Extract the [x, y] coordinate from the center of the cell holding the provided text.  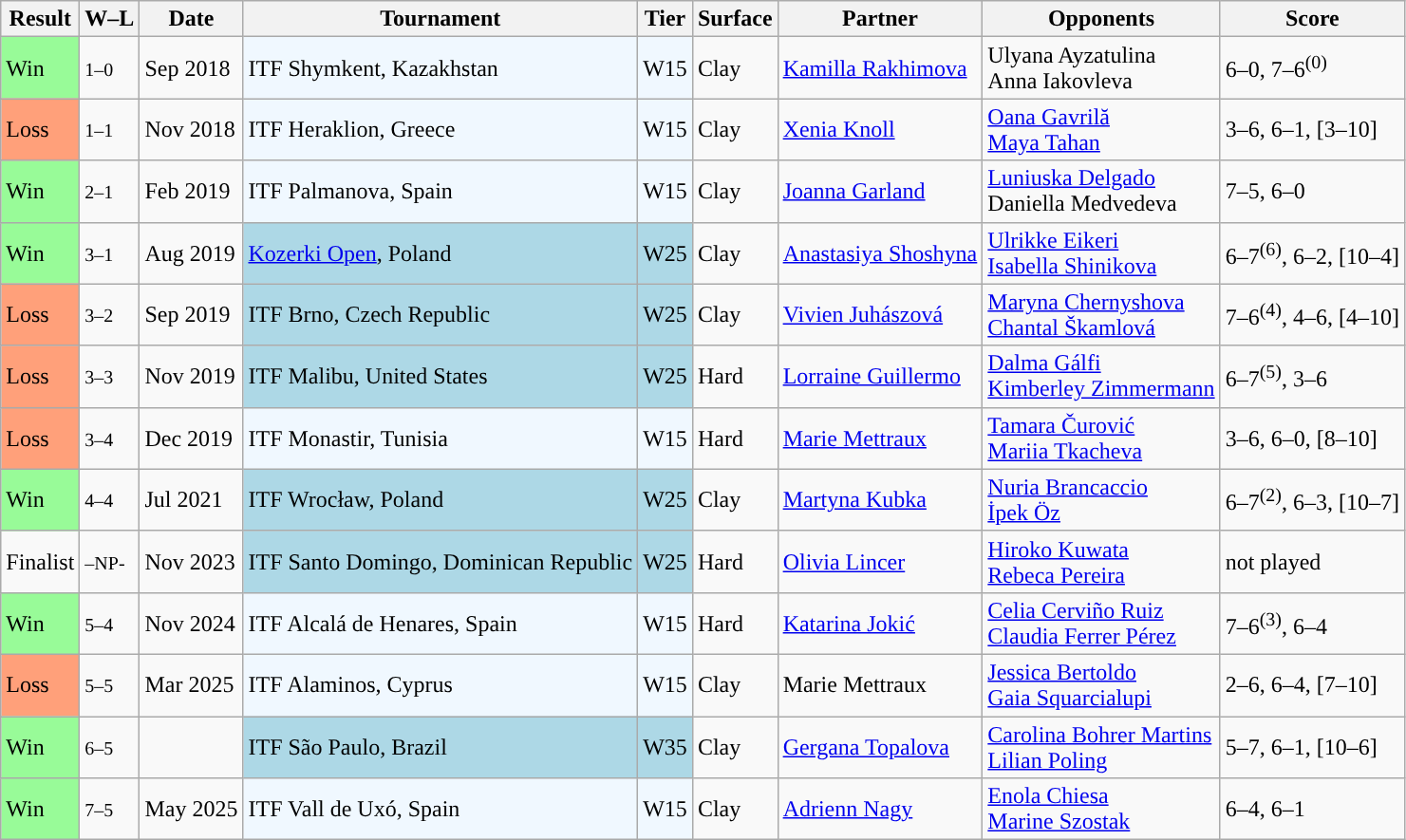
Kamilla Rakhimova [880, 68]
ITF Wrocław, Poland [441, 499]
Adrienn Nagy [880, 809]
2–6, 6–4, [7–10] [1312, 685]
ITF Monastir, Tunisia [441, 439]
6–4, 6–1 [1312, 809]
ITF Palmanova, Spain [441, 192]
7–6(4), 4–6, [4–10] [1312, 315]
ITF Brno, Czech Republic [441, 315]
2–1 [110, 192]
7–5 [110, 809]
Oana Gavrilă Maya Tahan [1101, 129]
ITF Santo Domingo, Dominican Republic [441, 562]
ITF Malibu, United States [441, 376]
Opponents [1101, 19]
Martyna Kubka [880, 499]
Tamara Čurović Mariia Tkacheva [1101, 439]
1–1 [110, 129]
5–7, 6–1, [10–6] [1312, 746]
Olivia Lincer [880, 562]
Katarina Jokić [880, 623]
Enola Chiesa Marine Szostak [1101, 809]
Vivien Juhászová [880, 315]
3–6, 6–0, [8–10] [1312, 439]
4–4 [110, 499]
Lorraine Guillermo [880, 376]
Partner [880, 19]
Gergana Topalova [880, 746]
Xenia Knoll [880, 129]
ITF São Paulo, Brazil [441, 746]
Nov 2018 [192, 129]
Nov 2019 [192, 376]
Sep 2019 [192, 315]
Celia Cerviño Ruiz Claudia Ferrer Pérez [1101, 623]
Joanna Garland [880, 192]
6–7(6), 6–2, [10–4] [1312, 252]
3–6, 6–1, [3–10] [1312, 129]
ITF Alaminos, Cyprus [441, 685]
3–3 [110, 376]
7–5, 6–0 [1312, 192]
Mar 2025 [192, 685]
Sep 2018 [192, 68]
ITF Shymkent, Kazakhstan [441, 68]
Ulyana Ayzatulina Anna Iakovleva [1101, 68]
Ulrikke Eikeri Isabella Shinikova [1101, 252]
3–1 [110, 252]
Nuria Brancaccio İpek Öz [1101, 499]
Nov 2023 [192, 562]
Score [1312, 19]
3–2 [110, 315]
not played [1312, 562]
Maryna Chernyshova Chantal Škamlová [1101, 315]
W35 [666, 746]
W–L [110, 19]
7–6(3), 6–4 [1312, 623]
–NP- [110, 562]
6–7(2), 6–3, [10–7] [1312, 499]
6–5 [110, 746]
Kozerki Open, Poland [441, 252]
Nov 2024 [192, 623]
Anastasiya Shoshyna [880, 252]
5–4 [110, 623]
Aug 2019 [192, 252]
5–5 [110, 685]
Jessica Bertoldo Gaia Squarcialupi [1101, 685]
6–7(5), 3–6 [1312, 376]
Tier [666, 19]
Jul 2021 [192, 499]
Dalma Gálfi Kimberley Zimmermann [1101, 376]
Carolina Bohrer Martins Lilian Poling [1101, 746]
Surface [735, 19]
Hiroko Kuwata Rebeca Pereira [1101, 562]
Date [192, 19]
6–0, 7–6(0) [1312, 68]
Feb 2019 [192, 192]
3–4 [110, 439]
1–0 [110, 68]
ITF Vall de Uxó, Spain [441, 809]
ITF Heraklion, Greece [441, 129]
Result [40, 19]
May 2025 [192, 809]
Dec 2019 [192, 439]
Luniuska Delgado Daniella Medvedeva [1101, 192]
Finalist [40, 562]
ITF Alcalá de Henares, Spain [441, 623]
Tournament [441, 19]
